Output the (X, Y) coordinate of the center of the cell containing the given text.  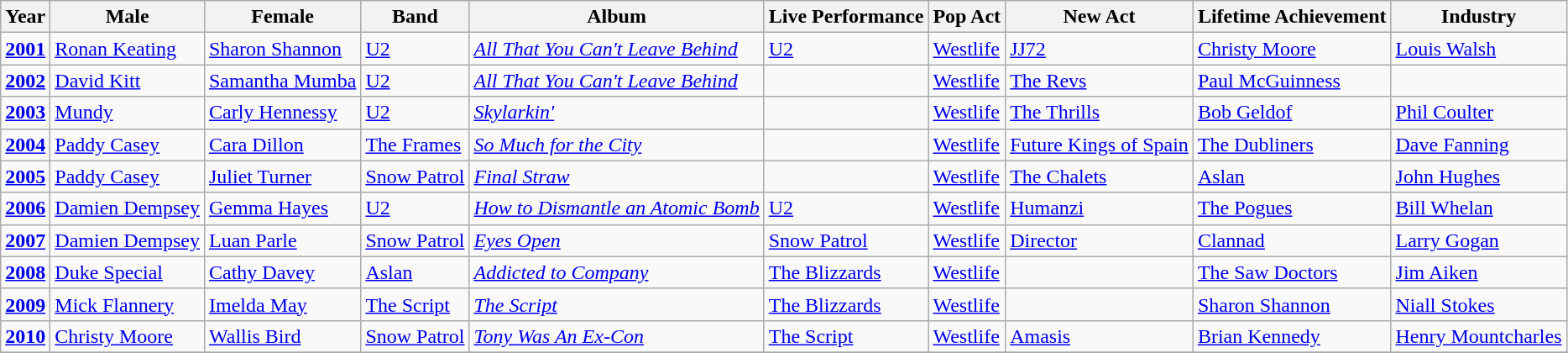
Lifetime Achievement (1292, 17)
Live Performance (846, 17)
2001 (25, 49)
Eyes Open (616, 240)
2004 (25, 145)
2002 (25, 81)
Album (616, 17)
2010 (25, 336)
2009 (25, 304)
The Saw Doctors (1292, 272)
Industry (1479, 17)
Skylarkin' (616, 113)
Luan Parle (282, 240)
Henry Mountcharles (1479, 336)
Imelda May (282, 304)
Clannad (1292, 240)
The Frames (415, 145)
John Hughes (1479, 176)
Wallis Bird (282, 336)
Brian Kennedy (1292, 336)
Samantha Mumba (282, 81)
The Pogues (1292, 208)
2005 (25, 176)
Carly Hennessy (282, 113)
Female (282, 17)
Dave Fanning (1479, 145)
How to Dismantle an Atomic Bomb (616, 208)
David Kitt (128, 81)
2006 (25, 208)
Addicted to Company (616, 272)
Gemma Hayes (282, 208)
Humanzi (1100, 208)
The Revs (1100, 81)
JJ72 (1100, 49)
Amasis (1100, 336)
Ronan Keating (128, 49)
Mundy (128, 113)
Bob Geldof (1292, 113)
Duke Special (128, 272)
Future Kings of Spain (1100, 145)
Phil Coulter (1479, 113)
2008 (25, 272)
Cathy Davey (282, 272)
Pop Act (967, 17)
Juliet Turner (282, 176)
Band (415, 17)
Year (25, 17)
Tony Was An Ex-Con (616, 336)
The Thrills (1100, 113)
Male (128, 17)
The Dubliners (1292, 145)
Niall Stokes (1479, 304)
Mick Flannery (128, 304)
Jim Aiken (1479, 272)
Final Straw (616, 176)
Larry Gogan (1479, 240)
Director (1100, 240)
Cara Dillon (282, 145)
The Chalets (1100, 176)
So Much for the City (616, 145)
Louis Walsh (1479, 49)
Paul McGuinness (1292, 81)
2003 (25, 113)
2007 (25, 240)
Bill Whelan (1479, 208)
New Act (1100, 17)
